Identify which cell holds the provided text, then report its [x, y] central coordinate. 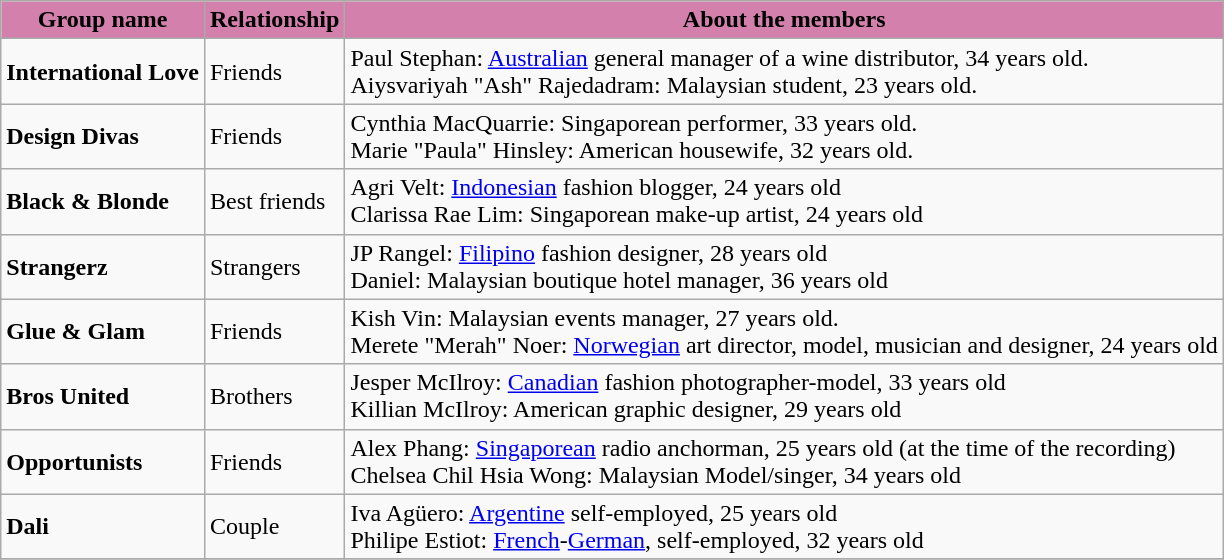
Jesper McIlroy: Canadian fashion photographer-model, 33 years oldKillian McIlroy: American graphic designer, 29 years old [784, 396]
Paul Stephan: Australian general manager of a wine distributor, 34 years old.Aiysvariyah "Ash" Rajedadram: Malaysian student, 23 years old. [784, 72]
Agri Velt: Indonesian fashion blogger, 24 years oldClarissa Rae Lim: Singaporean make-up artist, 24 years old [784, 202]
Relationship [274, 20]
About the members [784, 20]
Black & Blonde [103, 202]
Design Divas [103, 136]
Group name [103, 20]
Dali [103, 526]
Strangers [274, 266]
Best friends [274, 202]
Strangerz [103, 266]
Kish Vin: Malaysian events manager, 27 years old.Merete "Merah" Noer: Norwegian art director, model, musician and designer, 24 years old [784, 332]
Bros United [103, 396]
International Love [103, 72]
JP Rangel: Filipino fashion designer, 28 years oldDaniel: Malaysian boutique hotel manager, 36 years old [784, 266]
Brothers [274, 396]
Opportunists [103, 462]
Glue & Glam [103, 332]
Alex Phang: Singaporean radio anchorman, 25 years old (at the time of the recording)Chelsea Chil Hsia Wong: Malaysian Model/singer, 34 years old [784, 462]
Couple [274, 526]
Cynthia MacQuarrie: Singaporean performer, 33 years old.Marie "Paula" Hinsley: American housewife, 32 years old. [784, 136]
Iva Agüero: Argentine self-employed, 25 years oldPhilipe Estiot: French-German, self-employed, 32 years old [784, 526]
